Scan for the cell matching the given text and deliver its [X, Y] coordinate at center. 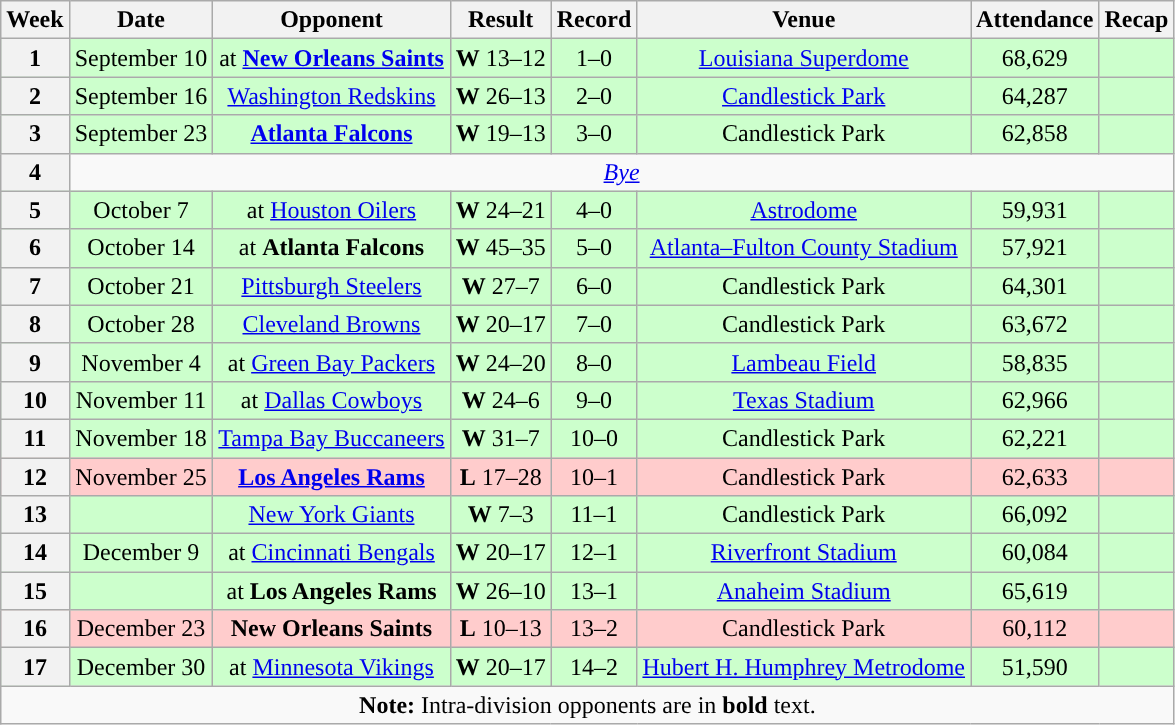
Week [35, 20]
W 19–13 [500, 134]
W 31–7 [500, 438]
Anaheim Stadium [804, 591]
62,221 [1035, 438]
Venue [804, 20]
September 23 [141, 134]
W 13–12 [500, 58]
17 [35, 667]
Texas Stadium [804, 400]
November 4 [141, 362]
62,633 [1035, 477]
13–2 [594, 629]
7 [35, 286]
68,629 [1035, 58]
November 25 [141, 477]
October 7 [141, 210]
L 10–13 [500, 629]
8 [35, 324]
October 21 [141, 286]
12–1 [594, 553]
5 [35, 210]
64,301 [1035, 286]
11–1 [594, 515]
Atlanta–Fulton County Stadium [804, 248]
6–0 [594, 286]
Attendance [1035, 20]
Riverfront Stadium [804, 553]
at New Orleans Saints [332, 58]
W 7–3 [500, 515]
Lambeau Field [804, 362]
at Green Bay Packers [332, 362]
at Houston Oilers [332, 210]
Opponent [332, 20]
Record [594, 20]
14–2 [594, 667]
October 28 [141, 324]
Result [500, 20]
13 [35, 515]
9 [35, 362]
W 26–13 [500, 96]
W 24–6 [500, 400]
Washington Redskins [332, 96]
Atlanta Falcons [332, 134]
66,092 [1035, 515]
New York Giants [332, 515]
64,287 [1035, 96]
58,835 [1035, 362]
60,112 [1035, 629]
7–0 [594, 324]
Louisiana Superdome [804, 58]
December 23 [141, 629]
W 24–20 [500, 362]
at Cincinnati Bengals [332, 553]
2–0 [594, 96]
16 [35, 629]
10–0 [594, 438]
Cleveland Browns [332, 324]
Note: Intra-division opponents are in bold text. [588, 705]
15 [35, 591]
Hubert H. Humphrey Metrodome [804, 667]
4 [35, 172]
Recap [1136, 20]
9–0 [594, 400]
September 16 [141, 96]
12 [35, 477]
13–1 [594, 591]
65,619 [1035, 591]
6 [35, 248]
2 [35, 96]
W 27–7 [500, 286]
September 10 [141, 58]
10 [35, 400]
1–0 [594, 58]
at Dallas Cowboys [332, 400]
W 26–10 [500, 591]
51,590 [1035, 667]
Pittsburgh Steelers [332, 286]
1 [35, 58]
14 [35, 553]
at Los Angeles Rams [332, 591]
4–0 [594, 210]
3 [35, 134]
New Orleans Saints [332, 629]
62,966 [1035, 400]
December 30 [141, 667]
W 45–35 [500, 248]
L 17–28 [500, 477]
Date [141, 20]
3–0 [594, 134]
Los Angeles Rams [332, 477]
at Minnesota Vikings [332, 667]
Astrodome [804, 210]
63,672 [1035, 324]
5–0 [594, 248]
December 9 [141, 553]
Tampa Bay Buccaneers [332, 438]
11 [35, 438]
Bye [622, 172]
8–0 [594, 362]
W 24–21 [500, 210]
October 14 [141, 248]
at Atlanta Falcons [332, 248]
10–1 [594, 477]
November 18 [141, 438]
November 11 [141, 400]
62,858 [1035, 134]
60,084 [1035, 553]
59,931 [1035, 210]
57,921 [1035, 248]
